Extract the [x, y] coordinate from the center of the cell holding the provided text.  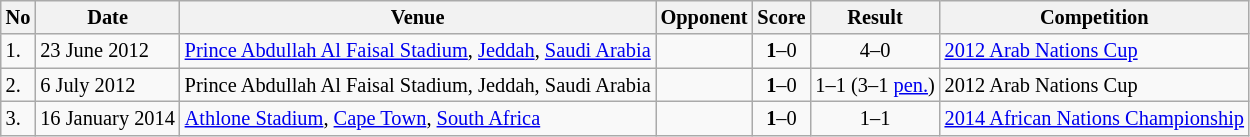
1. [18, 51]
6 July 2012 [107, 85]
Athlone Stadium, Cape Town, South Africa [418, 118]
Venue [418, 17]
1–1 [874, 118]
1–1 (3–1 pen.) [874, 85]
Date [107, 17]
4–0 [874, 51]
Opponent [704, 17]
3. [18, 118]
2. [18, 85]
16 January 2014 [107, 118]
No [18, 17]
Score [781, 17]
Result [874, 17]
2014 African Nations Championship [1094, 118]
23 June 2012 [107, 51]
Competition [1094, 17]
